Output the (X, Y) coordinate of the center of the cell containing the given text.  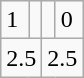
1 (15, 20)
0 (69, 20)
